Identify which cell holds the provided text, then report its [X, Y] central coordinate. 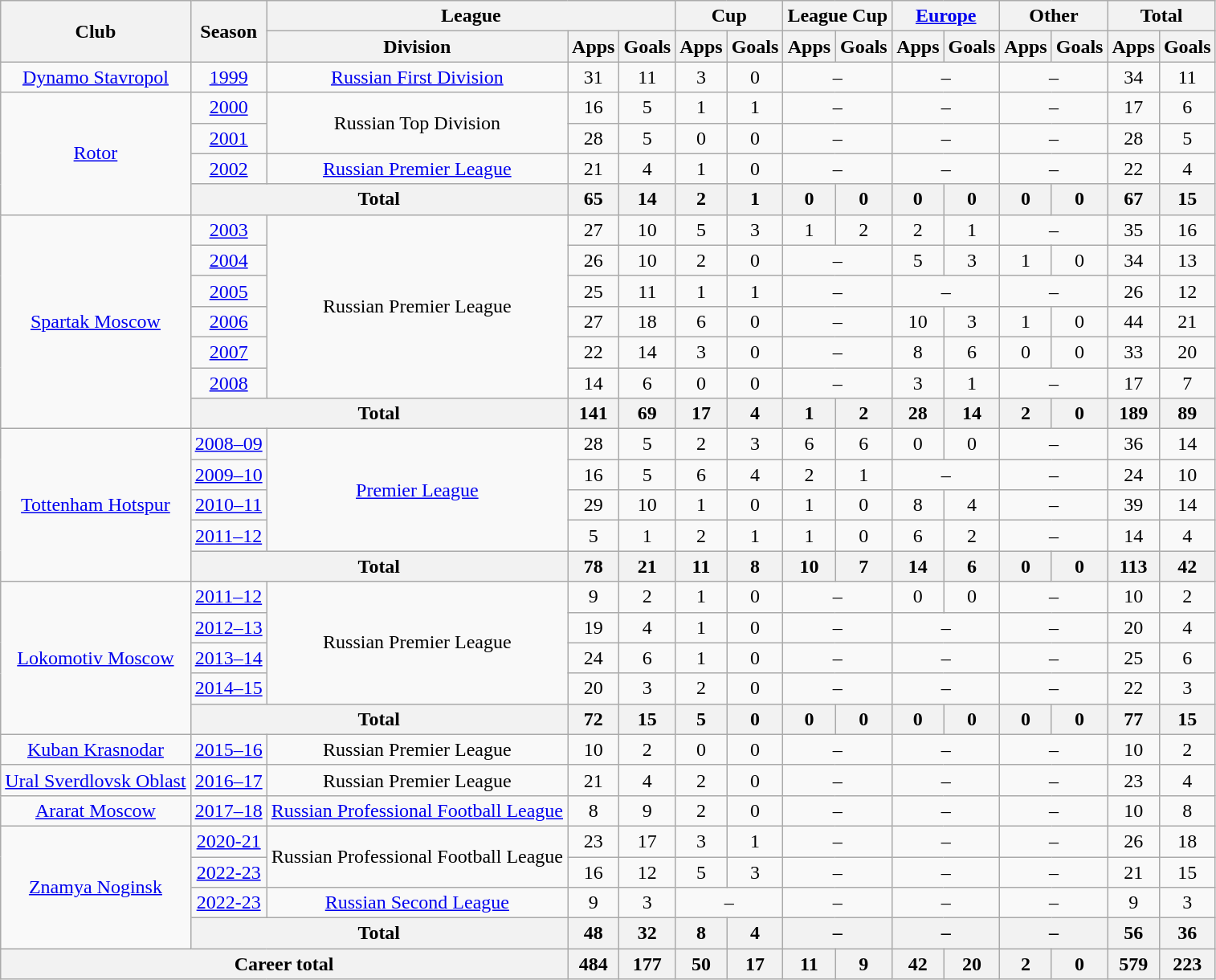
Russian First Division [417, 77]
2008–09 [228, 444]
44 [1133, 321]
2003 [228, 230]
Premier League [417, 490]
Dynamo Stavropol [96, 77]
65 [594, 199]
177 [647, 964]
48 [594, 933]
Division [417, 47]
League Cup [838, 16]
579 [1133, 964]
2001 [228, 138]
2013–14 [228, 658]
89 [1187, 414]
2012–13 [228, 627]
Cup [729, 16]
Russian Top Division [417, 123]
223 [1187, 964]
Season [228, 31]
2006 [228, 321]
78 [594, 566]
2005 [228, 291]
2000 [228, 108]
Kuban Krasnodar [96, 749]
2004 [228, 260]
77 [1133, 719]
50 [701, 964]
Tottenham Hotspur [96, 505]
32 [647, 933]
33 [1133, 352]
Russian Second League [417, 903]
Rotor [96, 153]
Europe [946, 16]
484 [594, 964]
2009–10 [228, 475]
Club [96, 31]
Other [1054, 16]
Ararat Moscow [96, 811]
2002 [228, 169]
2014–15 [228, 688]
19 [594, 627]
2015–16 [228, 749]
Ural Sverdlovsk Oblast [96, 780]
13 [1187, 260]
2010–11 [228, 505]
League [471, 16]
69 [647, 414]
189 [1133, 414]
56 [1133, 933]
Spartak Moscow [96, 321]
2017–18 [228, 811]
1999 [228, 77]
113 [1133, 566]
2020-21 [228, 841]
Znamya Noginsk [96, 887]
29 [594, 505]
67 [1133, 199]
141 [594, 414]
2016–17 [228, 780]
72 [594, 719]
31 [594, 77]
2007 [228, 352]
Lokomotiv Moscow [96, 658]
39 [1133, 505]
35 [1133, 230]
Career total [284, 964]
2008 [228, 383]
